Identify which cell holds the provided text, then report its (x, y) central coordinate. 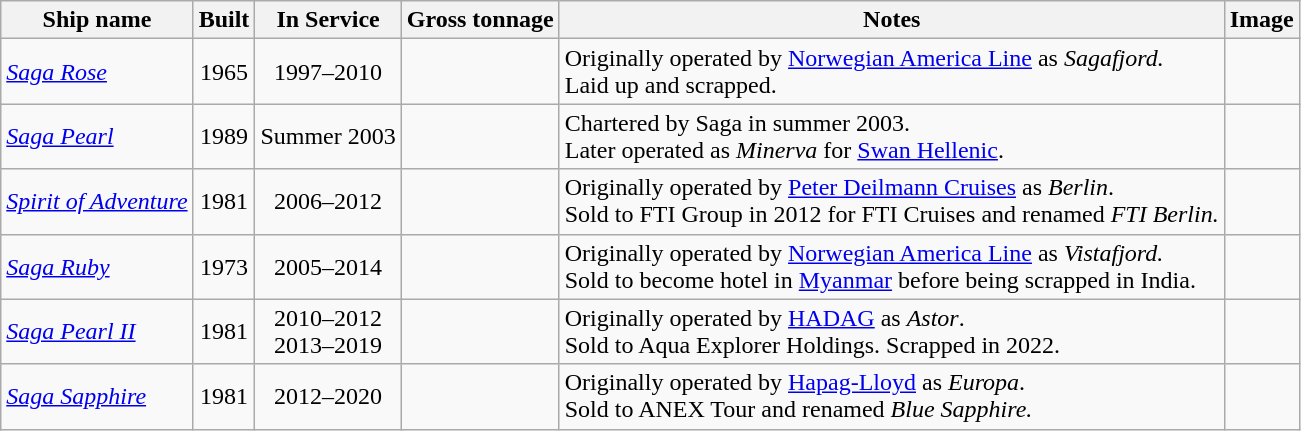
Saga Ruby (97, 266)
Saga Pearl II (97, 332)
Originally operated by Peter Deilmann Cruises as Berlin.Sold to FTI Group in 2012 for FTI Cruises and renamed FTI Berlin. (892, 202)
Originally operated by Hapag-Lloyd as Europa.Sold to ANEX Tour and renamed Blue Sapphire. (892, 396)
1989 (224, 136)
Notes (892, 20)
Originally operated by Norwegian America Line as Vistafjord.Sold to become hotel in Myanmar before being scrapped in India. (892, 266)
Spirit of Adventure (97, 202)
Originally operated by Norwegian America Line as Sagafjord.Laid up and scrapped. (892, 72)
Built (224, 20)
Image (1262, 20)
2006–2012 (328, 202)
Gross tonnage (480, 20)
1973 (224, 266)
2005–2014 (328, 266)
Ship name (97, 20)
2010–20122013–2019 (328, 332)
2012–2020 (328, 396)
Originally operated by HADAG as Astor.Sold to Aqua Explorer Holdings. Scrapped in 2022. (892, 332)
Summer 2003 (328, 136)
Saga Sapphire (97, 396)
Saga Rose (97, 72)
1997–2010 (328, 72)
1965 (224, 72)
In Service (328, 20)
Saga Pearl (97, 136)
Chartered by Saga in summer 2003.Later operated as Minerva for Swan Hellenic. (892, 136)
